Output the (x, y) coordinate of the center of the cell containing the given text.  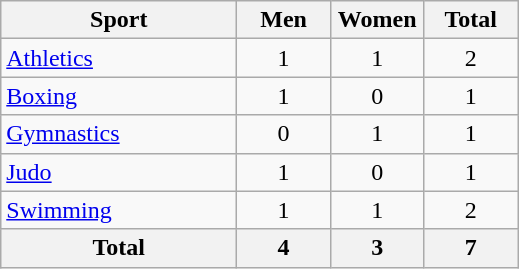
Swimming (119, 210)
3 (377, 248)
Women (377, 20)
7 (471, 248)
4 (284, 248)
Athletics (119, 58)
Boxing (119, 96)
Gymnastics (119, 134)
Sport (119, 20)
Judo (119, 172)
Men (284, 20)
